Return the (x, y) coordinate for the center point of the cell that contains the specified text.  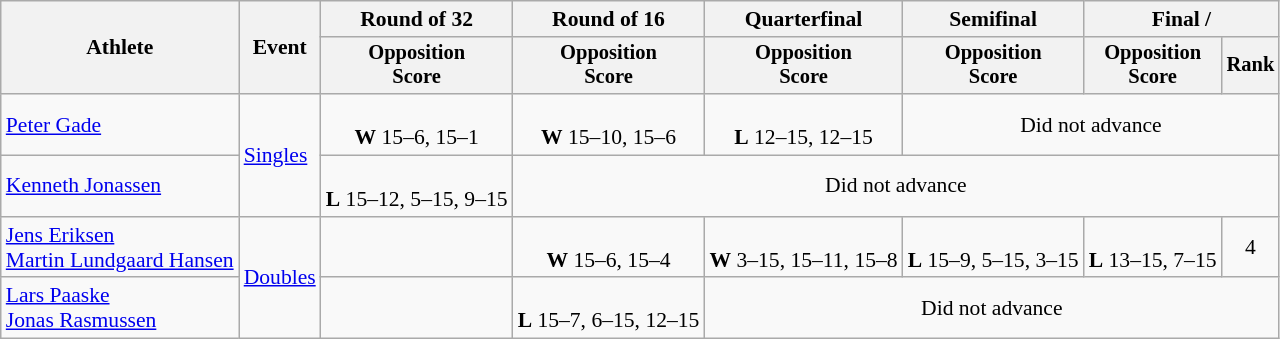
Jens EriksenMartin Lundgaard Hansen (120, 248)
L 15–7, 6–15, 12–15 (609, 308)
W 3–15, 15–11, 15–8 (803, 248)
L 13–15, 7–15 (1153, 248)
4 (1251, 248)
Kenneth Jonassen (120, 186)
Event (280, 48)
W 15–6, 15–1 (417, 124)
Singles (280, 155)
Peter Gade (120, 124)
Lars PaaskeJonas Rasmussen (120, 308)
L 15–12, 5–15, 9–15 (417, 186)
Semifinal (994, 19)
W 15–10, 15–6 (609, 124)
Doubles (280, 278)
Round of 16 (609, 19)
Rank (1251, 66)
Quarterfinal (803, 19)
L 15–9, 5–15, 3–15 (994, 248)
Round of 32 (417, 19)
W 15–6, 15–4 (609, 248)
L 12–15, 12–15 (803, 124)
Athlete (120, 48)
Final / (1182, 19)
